Find where the given text appears and provide that cell's center as (x, y) coordinate. 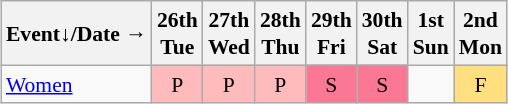
26thTue (178, 33)
Event↓/Date → (76, 33)
Women (76, 84)
29thFri (332, 33)
F (480, 84)
28thThu (280, 33)
30thSat (382, 33)
1stSun (431, 33)
27thWed (229, 33)
2ndMon (480, 33)
